For the text-containing cell, return its midpoint in [x, y] coordinate format. 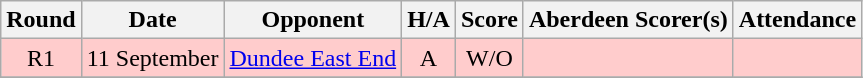
W/O [489, 58]
A [429, 58]
R1 [41, 58]
H/A [429, 20]
Opponent [313, 20]
Round [41, 20]
Aberdeen Scorer(s) [628, 20]
Date [152, 20]
Attendance [797, 20]
11 September [152, 58]
Score [489, 20]
Dundee East End [313, 58]
